Output the [x, y] coordinate of the center of the cell containing the given text.  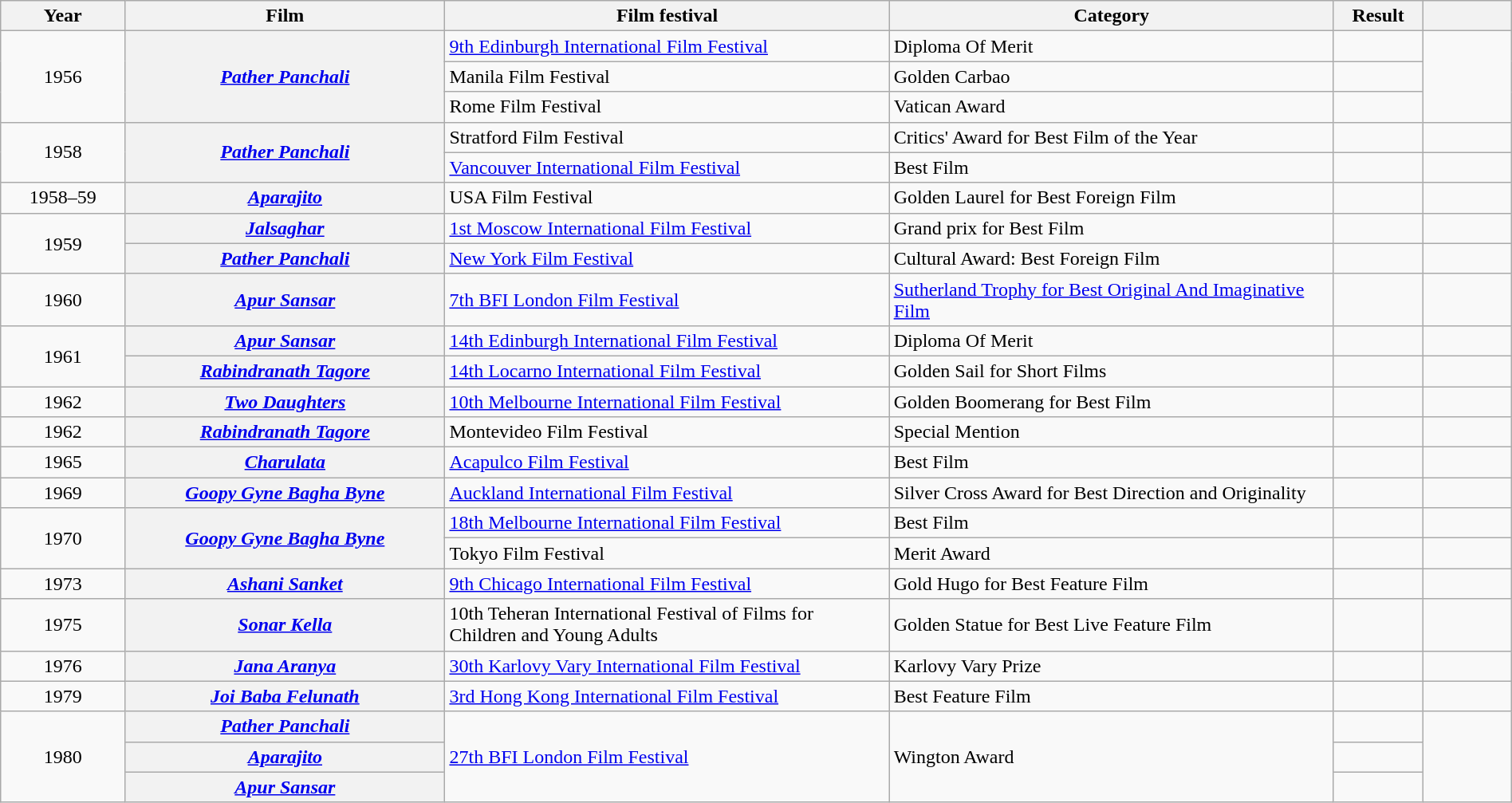
1975 [63, 625]
Jalsaghar [285, 228]
Merit Award [1112, 553]
Two Daughters [285, 401]
10th Teheran International Festival of Films for Children and Young Adults [667, 625]
Manila Film Festival [667, 77]
1969 [63, 493]
1960 [63, 300]
Vatican Award [1112, 107]
1958 [63, 152]
Golden Carbao [1112, 77]
1973 [63, 584]
Golden Boomerang for Best Film [1112, 401]
Acapulco Film Festival [667, 463]
Film [285, 16]
Stratford Film Festival [667, 137]
Result [1378, 16]
Charulata [285, 463]
Gold Hugo for Best Feature Film [1112, 584]
Vancouver International Film Festival [667, 167]
10th Melbourne International Film Festival [667, 401]
1956 [63, 77]
1965 [63, 463]
Sutherland Trophy for Best Original And Imaginative Film [1112, 300]
1976 [63, 666]
27th BFI London Film Festival [667, 757]
Category [1112, 16]
Jana Aranya [285, 666]
18th Melbourne International Film Festival [667, 523]
New York Film Festival [667, 258]
Sonar Kella [285, 625]
Tokyo Film Festival [667, 553]
Montevideo Film Festival [667, 432]
9th Edinburgh International Film Festival [667, 46]
USA Film Festival [667, 198]
Karlovy Vary Prize [1112, 666]
1958–59 [63, 198]
14th Edinburgh International Film Festival [667, 340]
1st Moscow International Film Festival [667, 228]
Golden Sail for Short Films [1112, 371]
14th Locarno International Film Festival [667, 371]
Golden Laurel for Best Foreign Film [1112, 198]
Auckland International Film Festival [667, 493]
Special Mention [1112, 432]
Best Feature Film [1112, 696]
30th Karlovy Vary International Film Festival [667, 666]
1959 [63, 243]
Wington Award [1112, 757]
Film festival [667, 16]
9th Chicago International Film Festival [667, 584]
1979 [63, 696]
Year [63, 16]
Silver Cross Award for Best Direction and Originality [1112, 493]
Rome Film Festival [667, 107]
1970 [63, 538]
Ashani Sanket [285, 584]
Critics' Award for Best Film of the Year [1112, 137]
Golden Statue for Best Live Feature Film [1112, 625]
3rd Hong Kong International Film Festival [667, 696]
Cultural Award: Best Foreign Film [1112, 258]
1961 [63, 356]
7th BFI London Film Festival [667, 300]
Joi Baba Felunath [285, 696]
1980 [63, 757]
Grand prix for Best Film [1112, 228]
